Return [x, y] of the center of cell containing provided text 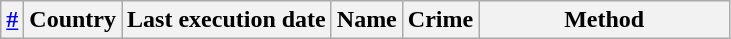
Crime [440, 20]
Name [366, 20]
Method [604, 20]
Last execution date [227, 20]
Country [73, 20]
# [12, 20]
